Return (x, y) of the center of cell containing provided text 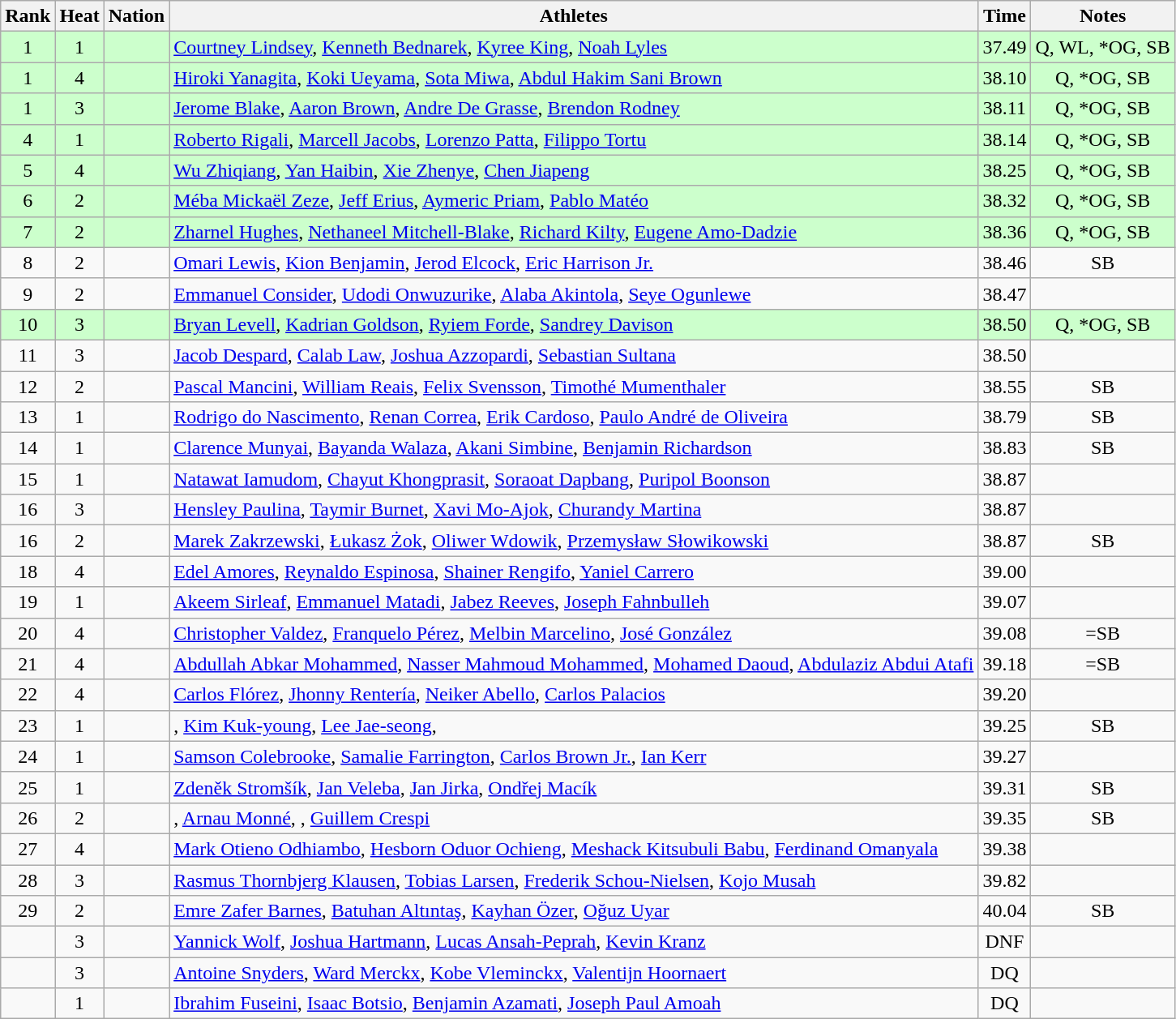
11 (28, 355)
Christopher Valdez, Franquelo Pérez, Melbin Marcelino, José González (574, 633)
39.35 (1005, 818)
14 (28, 448)
Heat (79, 16)
Notes (1102, 16)
Zdeněk Stromšík, Jan Veleba, Jan Jirka, Ondřej Macík (574, 787)
13 (28, 417)
38.10 (1005, 78)
39.82 (1005, 880)
18 (28, 572)
12 (28, 387)
23 (28, 726)
Rodrigo do Nascimento, Renan Correa, Erik Cardoso, Paulo André de Oliveira (574, 417)
28 (28, 880)
Q, WL, *OG, SB (1102, 47)
38.14 (1005, 139)
10 (28, 324)
Samson Colebrooke, Samalie Farrington, Carlos Brown Jr., Ian Kerr (574, 756)
39.18 (1005, 664)
37.49 (1005, 47)
Jerome Blake, Aaron Brown, Andre De Grasse, Brendon Rodney (574, 109)
Emre Zafer Barnes, Batuhan Altıntaş, Kayhan Özer, Oğuz Uyar (574, 911)
Athletes (574, 16)
Mark Otieno Odhiambo, Hesborn Oduor Ochieng, Meshack Kitsubuli Babu, Ferdinand Omanyala (574, 849)
39.20 (1005, 695)
38.83 (1005, 448)
Edel Amores, Reynaldo Espinosa, Shainer Rengifo, Yaniel Carrero (574, 572)
29 (28, 911)
Emmanuel Consider, Udodi Onwuzurike, Alaba Akintola, Seye Ogunlewe (574, 293)
, Kim Kuk-young, Lee Jae-seong, (574, 726)
DNF (1005, 942)
9 (28, 293)
40.04 (1005, 911)
7 (28, 232)
26 (28, 818)
6 (28, 201)
Méba Mickaël Zeze, Jeff Erius, Aymeric Priam, Pablo Matéo (574, 201)
, Arnau Monné, , Guillem Crespi (574, 818)
Clarence Munyai, Bayanda Walaza, Akani Simbine, Benjamin Richardson (574, 448)
Rank (28, 16)
Zharnel Hughes, Nethaneel Mitchell-Blake, Richard Kilty, Eugene Amo-Dadzie (574, 232)
Courtney Lindsey, Kenneth Bednarek, Kyree King, Noah Lyles (574, 47)
38.25 (1005, 170)
20 (28, 633)
Marek Zakrzewski, Łukasz Żok, Oliwer Wdowik, Przemysław Słowikowski (574, 541)
39.31 (1005, 787)
Natawat Iamudom, Chayut Khongprasit, Soraoat Dapbang, Puripol Boonson (574, 479)
Antoine Snyders, Ward Merckx, Kobe Vleminckx, Valentijn Hoornaert (574, 973)
Akeem Sirleaf, Emmanuel Matadi, Jabez Reeves, Joseph Fahnbulleh (574, 602)
38.32 (1005, 201)
38.46 (1005, 263)
38.55 (1005, 387)
Abdullah Abkar Mohammed, Nasser Mahmoud Mohammed, Mohamed Daoud, Abdulaziz Abdui Atafi (574, 664)
Hensley Paulina, Taymir Burnet, Xavi Mo-Ajok, Churandy Martina (574, 510)
Time (1005, 16)
Omari Lewis, Kion Benjamin, Jerod Elcock, Eric Harrison Jr. (574, 263)
Pascal Mancini, William Reais, Felix Svensson, Timothé Mumenthaler (574, 387)
19 (28, 602)
24 (28, 756)
Nation (136, 16)
39.08 (1005, 633)
38.47 (1005, 293)
Wu Zhiqiang, Yan Haibin, Xie Zhenye, Chen Jiapeng (574, 170)
Hiroki Yanagita, Koki Ueyama, Sota Miwa, Abdul Hakim Sani Brown (574, 78)
27 (28, 849)
38.36 (1005, 232)
39.00 (1005, 572)
Ibrahim Fuseini, Isaac Botsio, Benjamin Azamati, Joseph Paul Amoah (574, 1004)
25 (28, 787)
Jacob Despard, Calab Law, Joshua Azzopardi, Sebastian Sultana (574, 355)
Yannick Wolf, Joshua Hartmann, Lucas Ansah-Peprah, Kevin Kranz (574, 942)
Bryan Levell, Kadrian Goldson, Ryiem Forde, Sandrey Davison (574, 324)
Carlos Flórez, Jhonny Rentería, Neiker Abello, Carlos Palacios (574, 695)
Rasmus Thornbjerg Klausen, Tobias Larsen, Frederik Schou-Nielsen, Kojo Musah (574, 880)
5 (28, 170)
15 (28, 479)
Roberto Rigali, Marcell Jacobs, Lorenzo Patta, Filippo Tortu (574, 139)
21 (28, 664)
8 (28, 263)
39.07 (1005, 602)
38.11 (1005, 109)
39.25 (1005, 726)
39.27 (1005, 756)
38.79 (1005, 417)
39.38 (1005, 849)
22 (28, 695)
